Locate the cell with the specified text and output its [X, Y] center coordinate. 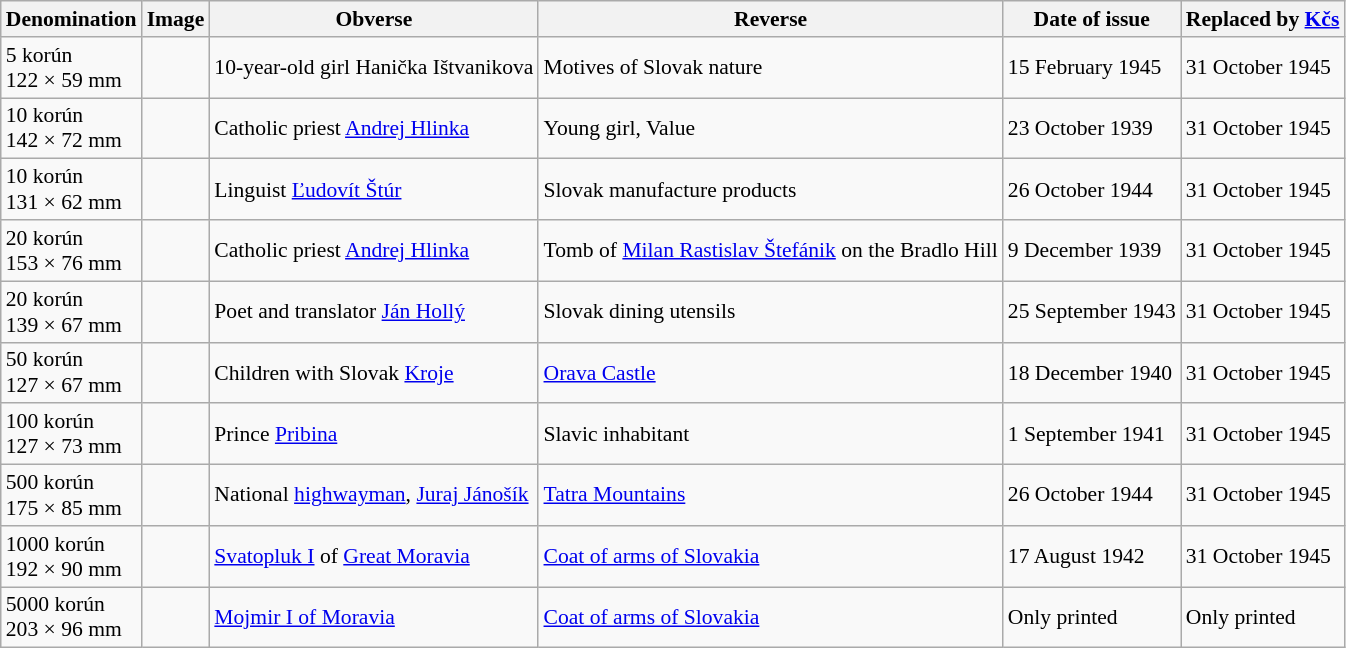
Orava Castle [770, 372]
Obverse [374, 19]
10 korún 131 × 62 mm [72, 190]
Svatopluk I of Great Moravia [374, 556]
Prince Pribina [374, 434]
15 February 1945 [1092, 68]
Denomination [72, 19]
Young girl, Value [770, 128]
20 korún 153 × 76 mm [72, 250]
Slovak manufacture products [770, 190]
10-year-old girl Hanička Ištvanikova [374, 68]
Replaced by Kčs [1263, 19]
National highwayman, Juraj Jánošík [374, 496]
Tomb of Milan Rastislav Štefánik on the Bradlo Hill [770, 250]
Tatra Mountains [770, 496]
5 korún 122 × 59 mm [72, 68]
Date of issue [1092, 19]
Children with Slovak Kroje [374, 372]
500 korún 175 × 85 mm [72, 496]
5000 korún 203 × 96 mm [72, 618]
Poet and translator Ján Hollý [374, 312]
100 korún 127 × 73 mm [72, 434]
Reverse [770, 19]
Slovak dining utensils [770, 312]
23 October 1939 [1092, 128]
Slavic inhabitant [770, 434]
Linguist Ľudovít Štúr [374, 190]
Mojmir I of Moravia [374, 618]
1000 korún 192 × 90 mm [72, 556]
Motives of Slovak nature [770, 68]
50 korún 127 × 67 mm [72, 372]
10 korún 142 × 72 mm [72, 128]
17 August 1942 [1092, 556]
Image [176, 19]
18 December 1940 [1092, 372]
9 December 1939 [1092, 250]
25 September 1943 [1092, 312]
20 korún 139 × 67 mm [72, 312]
1 September 1941 [1092, 434]
